Find where the given text appears and provide that cell's center as [x, y] coordinate. 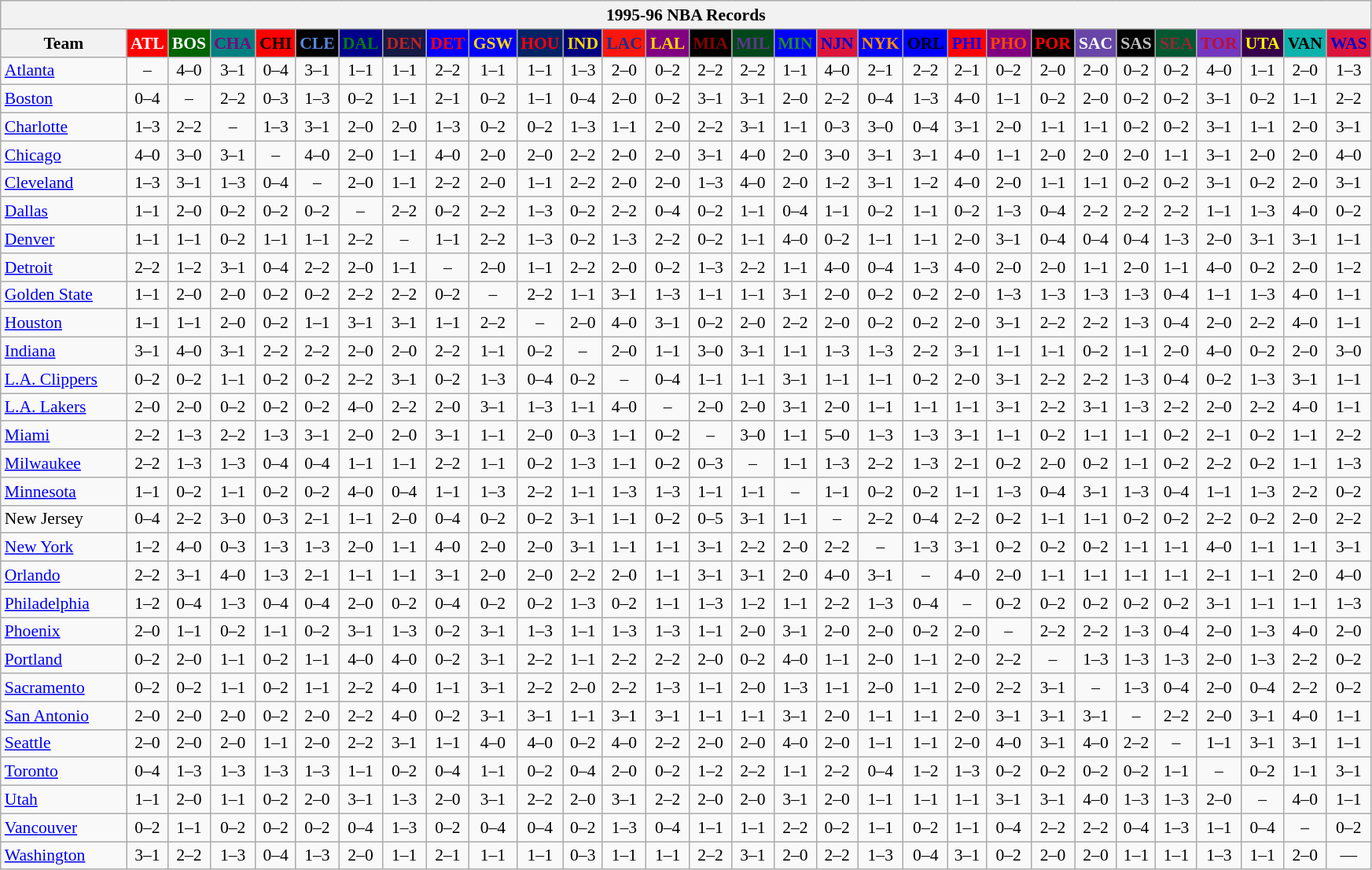
WAS [1349, 43]
New York [64, 547]
Minnesota [64, 492]
Houston [64, 323]
DAL [361, 43]
PHO [1008, 43]
ORL [926, 43]
Utah [64, 800]
CHI [275, 43]
Cleveland [64, 183]
HOU [539, 43]
TOR [1219, 43]
CHA [233, 43]
L.A. Clippers [64, 379]
LAL [668, 43]
Toronto [64, 772]
SAS [1136, 43]
Vancouver [64, 828]
PHI [967, 43]
SAC [1096, 43]
NYK [881, 43]
UTA [1263, 43]
Golden State [64, 295]
MIL [753, 43]
0–5 [710, 519]
Charlotte [64, 127]
Team [64, 43]
5–0 [837, 436]
Philadelphia [64, 603]
— [1349, 856]
Boston [64, 99]
1995-96 NBA Records [686, 15]
Phoenix [64, 632]
San Antonio [64, 716]
Indiana [64, 352]
Seattle [64, 743]
CLE [318, 43]
MIA [710, 43]
IND [583, 43]
Portland [64, 660]
DEN [404, 43]
New Jersey [64, 519]
Atlanta [64, 71]
Denver [64, 239]
Dallas [64, 212]
VAN [1305, 43]
ATL [148, 43]
DET [448, 43]
Orlando [64, 576]
NJN [837, 43]
Chicago [64, 155]
BOS [189, 43]
Detroit [64, 267]
Sacramento [64, 688]
MIN [795, 43]
L.A. Lakers [64, 407]
Washington [64, 856]
Milwaukee [64, 463]
Miami [64, 436]
SEA [1176, 43]
POR [1053, 43]
LAC [624, 43]
GSW [494, 43]
